For the text-containing cell, return its midpoint in (x, y) coordinate format. 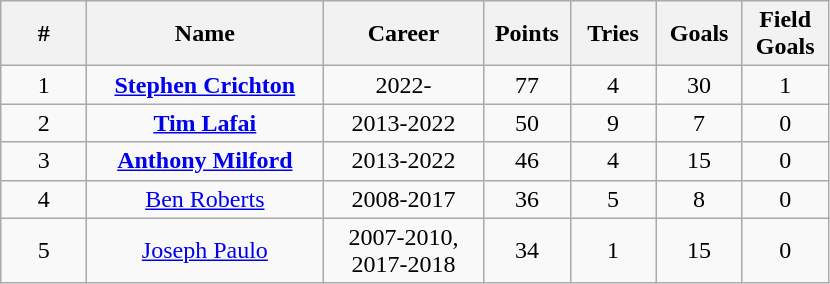
2 (44, 123)
Stephen Crichton (205, 85)
3 (44, 161)
2008-2017 (404, 199)
Tim Lafai (205, 123)
36 (527, 199)
Points (527, 34)
Ben Roberts (205, 199)
Name (205, 34)
7 (699, 123)
Anthony Milford (205, 161)
34 (527, 250)
Career (404, 34)
# (44, 34)
30 (699, 85)
2007-2010, 2017-2018 (404, 250)
Tries (613, 34)
9 (613, 123)
77 (527, 85)
Joseph Paulo (205, 250)
Field Goals (785, 34)
8 (699, 199)
Goals (699, 34)
46 (527, 161)
50 (527, 123)
2022- (404, 85)
